Scan for the cell matching the given text and deliver its (x, y) coordinate at center. 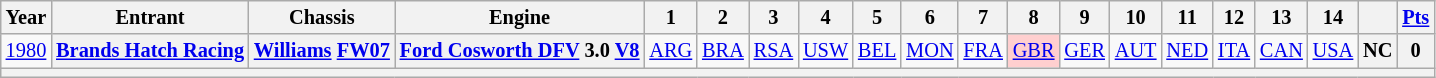
Williams FW07 (322, 51)
5 (877, 17)
1 (670, 17)
CAN (1282, 51)
Pts (1416, 17)
NED (1187, 51)
Year (26, 17)
7 (982, 17)
BEL (877, 51)
FRA (982, 51)
BRA (723, 51)
NC (1378, 51)
14 (1333, 17)
GER (1084, 51)
Brands Hatch Racing (150, 51)
11 (1187, 17)
ITA (1234, 51)
2 (723, 17)
AUT (1136, 51)
10 (1136, 17)
ARG (670, 51)
MON (930, 51)
RSA (774, 51)
13 (1282, 17)
GBR (1034, 51)
9 (1084, 17)
USA (1333, 51)
12 (1234, 17)
0 (1416, 51)
1980 (26, 51)
Ford Cosworth DFV 3.0 V8 (520, 51)
4 (826, 17)
Chassis (322, 17)
Entrant (150, 17)
USW (826, 51)
6 (930, 17)
8 (1034, 17)
Engine (520, 17)
3 (774, 17)
